Provide the (x, y) coordinate of the cell's center where the given text is located.  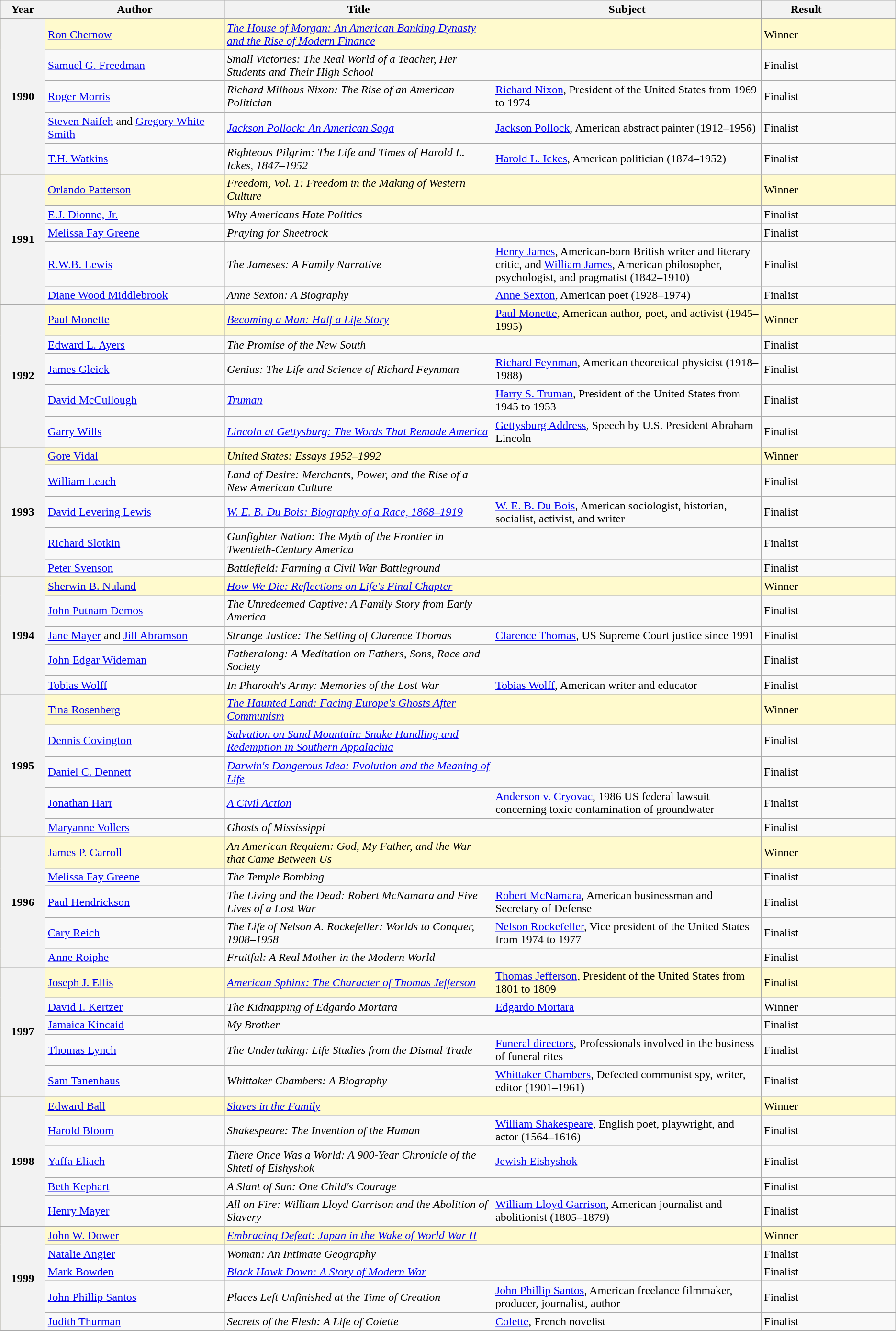
William Lloyd Garrison, American journalist and abolitionist (1805–1879) (627, 1211)
Funeral directors, Professionals involved in the business of funeral rites (627, 1049)
Thomas Lynch (134, 1049)
Paul Monette, American author, poet, and activist (1945–1995) (627, 320)
Peter Svenson (134, 568)
Anne Sexton: A Biography (358, 295)
Jonathan Harr (134, 803)
How We Die: Reflections on Life's Final Chapter (358, 586)
Sam Tanenhaus (134, 1081)
1991 (23, 239)
Edward Ball (134, 1105)
Slaves in the Family (358, 1105)
Jackson Pollock, American abstract painter (1912–1956) (627, 127)
Black Hawk Down: A Story of Modern War (358, 1272)
Colette, French novelist (627, 1321)
Jane Mayer and Jill Abramson (134, 635)
David McCullough (134, 400)
John Putnam Demos (134, 611)
A Slant of Sun: One Child's Courage (358, 1186)
W. E. B. Du Bois, American sociologist, historian, socialist, activist, and writer (627, 512)
Anne Roiphe (134, 958)
1995 (23, 765)
Steven Naifeh and Gregory White Smith (134, 127)
Truman (358, 400)
Whittaker Chambers, Defected communist spy, writer, editor (1901–1961) (627, 1081)
1998 (23, 1162)
Robert McNamara, American businessman and Secretary of Defense (627, 902)
Thomas Jefferson, President of the United States from 1801 to 1809 (627, 982)
Maryanne Vollers (134, 828)
Richard Feynman, American theoretical physicist (1918–1988) (627, 370)
Praying for Sheetrock (358, 233)
Gettysburg Address, Speech by U.S. President Abraham Lincoln (627, 432)
Gunfighter Nation: The Myth of the Frontier in Twentieth-Century America (358, 543)
Yaffa Eliach (134, 1162)
Edward L. Ayers (134, 344)
Clarence Thomas, US Supreme Court justice since 1991 (627, 635)
1990 (23, 97)
My Brother (358, 1025)
Secrets of the Flesh: A Life of Colette (358, 1321)
Fruitful: A Real Mother in the Modern World (358, 958)
Genius: The Life and Science of Richard Feynman (358, 370)
John Phillip Santos, American freelance filmmaker, producer, journalist, author (627, 1297)
Henry James, American-born British writer and literary critic, and William James, American philosopher, psychologist, and pragmatist (1842–1910) (627, 264)
John W. Dower (134, 1236)
Tobias Wolff (134, 685)
The Life of Nelson A. Rockefeller: Worlds to Conquer, 1908–1958 (358, 933)
Salvation on Sand Mountain: Snake Handling and Redemption in Southern Appalachia (358, 740)
1992 (23, 375)
Land of Desire: Merchants, Power, and the Rise of a New American Culture (358, 481)
The Living and the Dead: Robert McNamara and Five Lives of a Lost War (358, 902)
James Gleick (134, 370)
Henry Mayer (134, 1211)
The House of Morgan: An American Banking Dynasty and the Rise of Modern Finance (358, 34)
Harold L. Ickes, American politician (1874–1952) (627, 159)
The Jameses: A Family Narrative (358, 264)
A Civil Action (358, 803)
Mark Bowden (134, 1272)
Author (134, 10)
John Phillip Santos (134, 1297)
Richard Slotkin (134, 543)
1994 (23, 635)
Harry S. Truman, President of the United States from 1945 to 1953 (627, 400)
Year (23, 10)
Richard Nixon, President of the United States from 1969 to 1974 (627, 97)
Nelson Rockefeller, Vice president of the United States from 1974 to 1977 (627, 933)
Embracing Defeat: Japan in the Wake of World War II (358, 1236)
Title (358, 10)
Result (806, 10)
1997 (23, 1031)
The Temple Bombing (358, 877)
William Shakespeare, English poet, playwright, and actor (1564–1616) (627, 1130)
William Leach (134, 481)
Roger Morris (134, 97)
Woman: An Intimate Geography (358, 1254)
Why Americans Hate Politics (358, 214)
The Promise of the New South (358, 344)
There Once Was a World: A 900-Year Chronicle of the Shtetl of Eishyshok (358, 1162)
W. E. B. Du Bois: Biography of a Race, 1868–1919 (358, 512)
Joseph J. Ellis (134, 982)
Paul Monette (134, 320)
Tina Rosenberg (134, 710)
Becoming a Man: Half a Life Story (358, 320)
Beth Kephart (134, 1186)
Richard Milhous Nixon: The Rise of an American Politician (358, 97)
The Haunted Land: Facing Europe's Ghosts After Communism (358, 710)
United States: Essays 1952–1992 (358, 456)
Ron Chernow (134, 34)
Cary Reich (134, 933)
An American Requiem: God, My Father, and the War that Came Between Us (358, 852)
Garry Wills (134, 432)
Jewish Eishyshok (627, 1162)
Sherwin B. Nuland (134, 586)
Judith Thurman (134, 1321)
The Undertaking: Life Studies from the Dismal Trade (358, 1049)
Anderson v. Cryovac, 1986 US federal lawsuit concerning toxic contamination of groundwater (627, 803)
Strange Justice: The Selling of Clarence Thomas (358, 635)
Edgardo Mortara (627, 1007)
Harold Bloom (134, 1130)
Jackson Pollock: An American Saga (358, 127)
Diane Wood Middlebrook (134, 295)
Lincoln at Gettysburg: The Words That Remade America (358, 432)
John Edgar Wideman (134, 660)
Paul Hendrickson (134, 902)
Natalie Angier (134, 1254)
Places Left Unfinished at the Time of Creation (358, 1297)
Ghosts of Mississippi (358, 828)
The Unredeemed Captive: A Family Story from Early America (358, 611)
Righteous Pilgrim: The Life and Times of Harold L. Ickes, 1847–1952 (358, 159)
Subject (627, 10)
Fatheralong: A Meditation on Fathers, Sons, Race and Society (358, 660)
R.W.B. Lewis (134, 264)
Jamaica Kincaid (134, 1025)
Shakespeare: The Invention of the Human (358, 1130)
American Sphinx: The Character of Thomas Jefferson (358, 982)
David I. Kertzer (134, 1007)
Anne Sexton, American poet (1928–1974) (627, 295)
In Pharoah's Army: Memories of the Lost War (358, 685)
Battlefield: Farming a Civil War Battleground (358, 568)
Tobias Wolff, American writer and educator (627, 685)
Samuel G. Freedman (134, 65)
E.J. Dionne, Jr. (134, 214)
All on Fire: William Lloyd Garrison and the Abolition of Slavery (358, 1211)
Whittaker Chambers: A Biography (358, 1081)
The Kidnapping of Edgardo Mortara (358, 1007)
Freedom, Vol. 1: Freedom in the Making of Western Culture (358, 190)
Dennis Covington (134, 740)
1993 (23, 512)
James P. Carroll (134, 852)
Darwin's Dangerous Idea: Evolution and the Meaning of Life (358, 772)
1996 (23, 902)
David Levering Lewis (134, 512)
T.H. Watkins (134, 159)
Daniel C. Dennett (134, 772)
Gore Vidal (134, 456)
1999 (23, 1278)
Small Victories: The Real World of a Teacher, Her Students and Their High School (358, 65)
Orlando Patterson (134, 190)
